Provide the [x, y] coordinate of the cell's center where the given text is located.  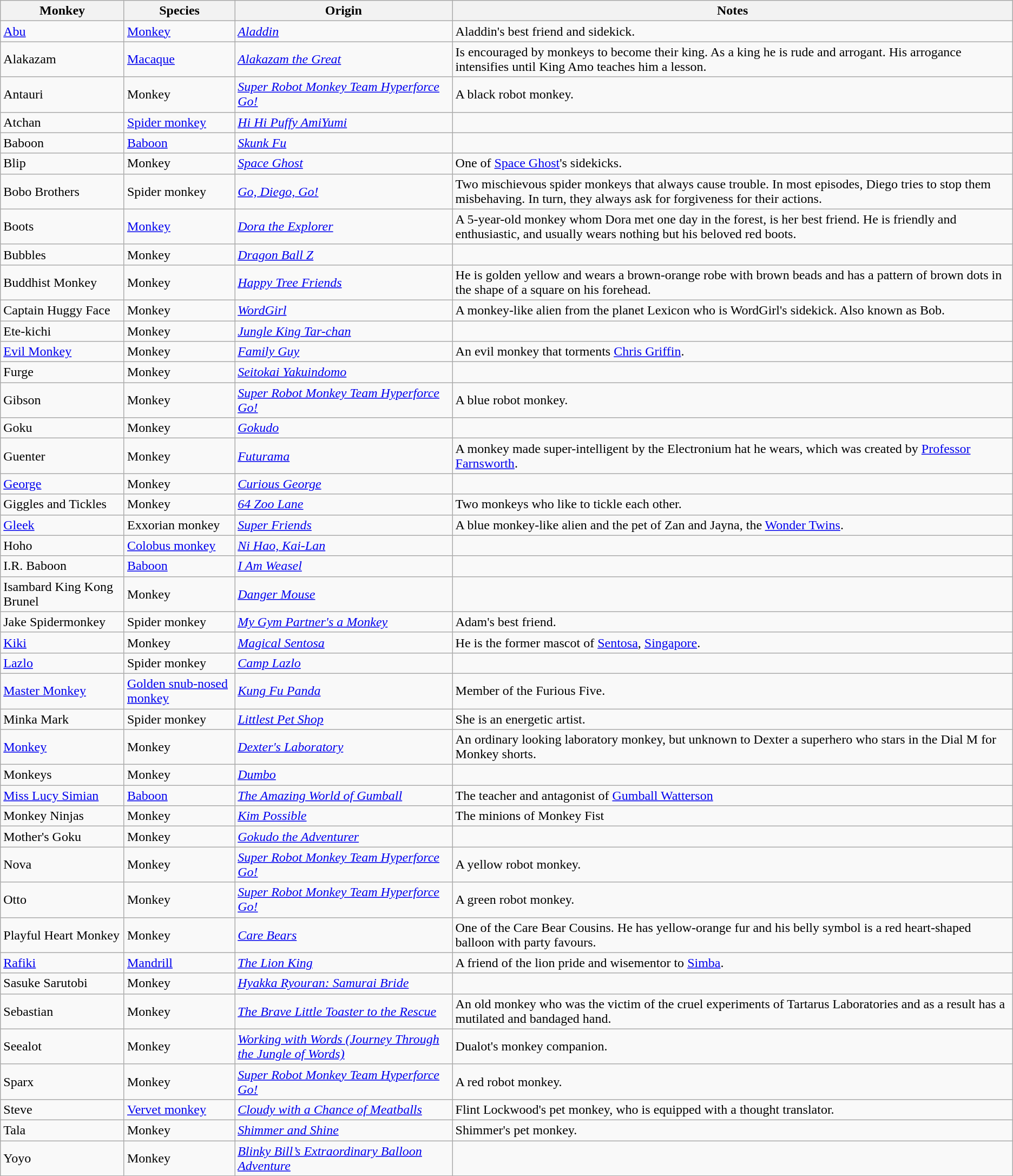
Bobo Brothers [63, 192]
A monkey-like alien from the planet Lexicon who is WordGirl's sidekick. Also known as Bob. [733, 310]
Dexter's Laboratory [344, 747]
Member of the Furious Five. [733, 691]
Cloudy with a Chance of Meatballs [344, 1109]
Rafiki [63, 963]
Mandrill [179, 963]
Two monkeys who like to tickle each other. [733, 504]
The Amazing World of Gumball [344, 796]
Jungle King Tar-chan [344, 331]
An old monkey who was the victim of the cruel experiments of Tartarus Laboratories and as a result has a mutilated and bandaged hand. [733, 1011]
Ete-kichi [63, 331]
Master Monkey [63, 691]
Go, Diego, Go! [344, 192]
Dualot's monkey companion. [733, 1047]
Magical Sentosa [344, 642]
Buddhist Monkey [63, 282]
Seitokai Yakuindomo [344, 372]
A yellow robot monkey. [733, 865]
Danger Mouse [344, 594]
Origin [344, 11]
Super Friends [344, 525]
Dora the Explorer [344, 226]
Bubbles [63, 254]
An evil monkey that torments Chris Griffin. [733, 352]
Adam's best friend. [733, 622]
I Am Weasel [344, 566]
Blip [63, 163]
Curious George [344, 484]
Otto [63, 899]
George [63, 484]
Tala [63, 1130]
Lazlo [63, 663]
Golden snub-nosed monkey [179, 691]
Sparx [63, 1081]
Exxorian monkey [179, 525]
Family Guy [344, 352]
Jake Spidermonkey [63, 622]
Notes [733, 11]
An ordinary looking laboratory monkey, but unknown to Dexter a superhero who stars in the Dial M for Monkey shorts. [733, 747]
One of Space Ghost's sidekicks. [733, 163]
Guenter [63, 456]
The minions of Monkey Fist [733, 816]
Nova [63, 865]
Macaque [179, 60]
Working with Words (Journey Through the Jungle of Words) [344, 1047]
Ni Hao, Kai-Lan [344, 546]
Kim Possible [344, 816]
Skunk Fu [344, 143]
Playful Heart Monkey [63, 935]
Alakazam [63, 60]
Monkeys [63, 775]
Shimmer's pet monkey. [733, 1130]
Shimmer and Shine [344, 1130]
He is the former mascot of Sentosa, Singapore. [733, 642]
Kiki [63, 642]
Aladdin [344, 31]
Happy Tree Friends [344, 282]
Gokudo [344, 428]
Sasuke Sarutobi [63, 983]
A black robot monkey. [733, 94]
A monkey made super-intelligent by the Electronium hat he wears, which was created by Professor Farnsworth. [733, 456]
Colobus monkey [179, 546]
Goku [63, 428]
The Brave Little Toaster to the Rescue [344, 1011]
Space Ghost [344, 163]
One of the Care Bear Cousins. He has yellow-orange fur and his belly symbol is a red heart-shaped balloon with party favours. [733, 935]
Mother's Goku [63, 837]
Monkey Ninjas [63, 816]
Giggles and Tickles [63, 504]
Aladdin's best friend and sidekick. [733, 31]
Futurama [344, 456]
Is encouraged by monkeys to become their king. As a king he is rude and arrogant. His arrogance intensifies until King Amo teaches him a lesson. [733, 60]
Kung Fu Panda [344, 691]
My Gym Partner's a Monkey [344, 622]
Captain Huggy Face [63, 310]
Blinky Bill’s Extraordinary Balloon Adventure [344, 1158]
A green robot monkey. [733, 899]
Antauri [63, 94]
A blue robot monkey. [733, 400]
Hoho [63, 546]
Miss Lucy Simian [63, 796]
The teacher and antagonist of Gumball Watterson [733, 796]
Dumbo [344, 775]
Sebastian [63, 1011]
Care Bears [344, 935]
A friend of the lion pride and wisementor to Simba. [733, 963]
Seealot [63, 1047]
Atchan [63, 122]
Furge [63, 372]
Boots [63, 226]
Minka Mark [63, 719]
Hi Hi Puffy AmiYumi [344, 122]
Littlest Pet Shop [344, 719]
Flint Lockwood's pet monkey, who is equipped with a thought translator. [733, 1109]
64 Zoo Lane [344, 504]
Isambard King Kong Brunel [63, 594]
A red robot monkey. [733, 1081]
Abu [63, 31]
She is an energetic artist. [733, 719]
Steve [63, 1109]
Yoyo [63, 1158]
Vervet monkey [179, 1109]
Camp Lazlo [344, 663]
The Lion King [344, 963]
Gokudo the Adventurer [344, 837]
Gibson [63, 400]
Dragon Ball Z [344, 254]
WordGirl [344, 310]
A blue monkey-like alien and the pet of Zan and Jayna, the Wonder Twins. [733, 525]
He is golden yellow and wears a brown-orange robe with brown beads and has a pattern of brown dots in the shape of a square on his forehead. [733, 282]
Hyakka Ryouran: Samurai Bride [344, 983]
Species [179, 11]
Alakazam the Great [344, 60]
Gleek [63, 525]
I.R. Baboon [63, 566]
Evil Monkey [63, 352]
